Identify which cell holds the provided text, then report its (x, y) central coordinate. 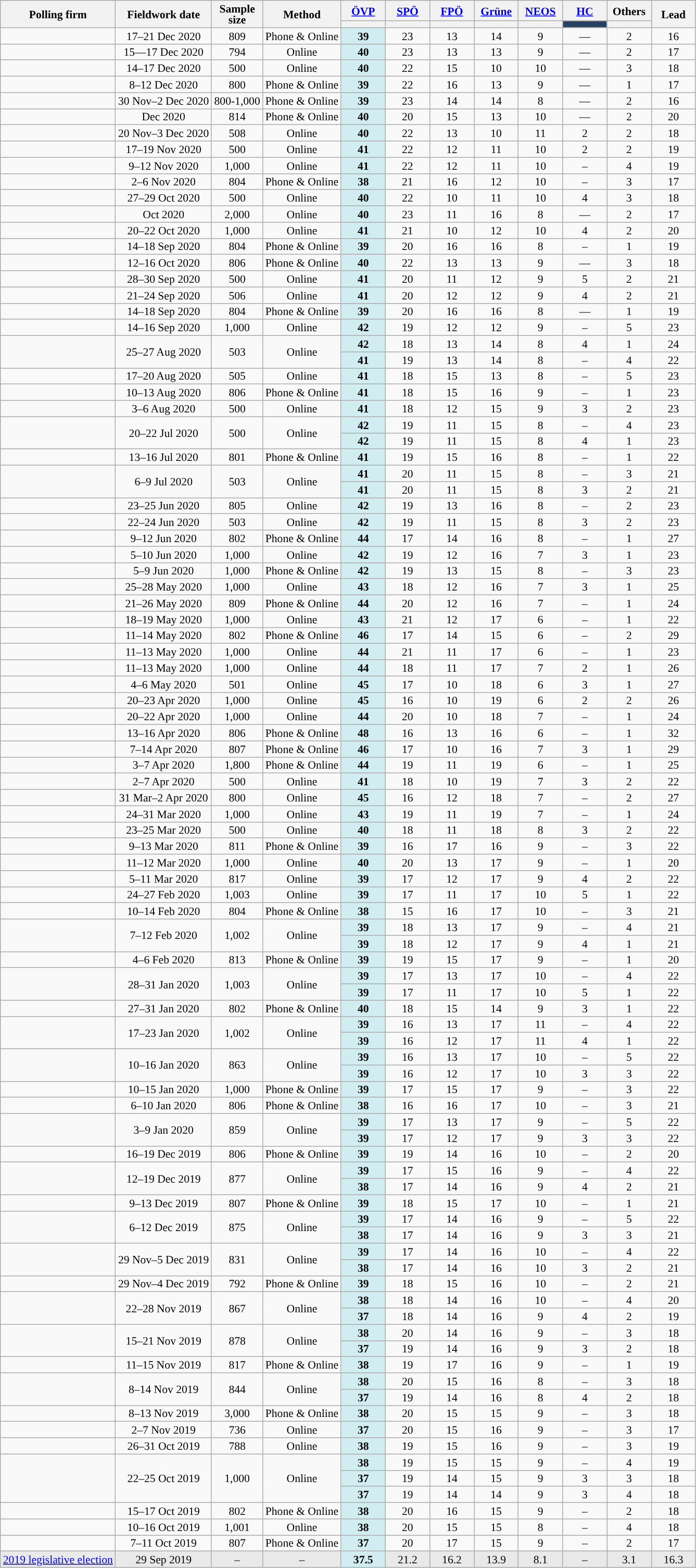
22–25 Oct 2019 (163, 1478)
Samplesize (237, 14)
505 (237, 376)
831 (237, 1260)
6–9 Jul 2020 (163, 482)
814 (237, 117)
Lead (674, 14)
875 (237, 1227)
Others (629, 10)
788 (237, 1446)
6–12 Dec 2019 (163, 1227)
20–22 Apr 2020 (163, 717)
HC (585, 10)
1,001 (237, 1527)
792 (237, 1284)
30 Nov–2 Dec 2020 (163, 101)
25–27 Aug 2020 (163, 352)
26–31 Oct 2019 (163, 1446)
3–6 Aug 2020 (163, 408)
7–12 Feb 2020 (163, 935)
11–14 May 2020 (163, 635)
9–13 Dec 2019 (163, 1203)
3–7 Apr 2020 (163, 766)
8–14 Nov 2019 (163, 1389)
20–22 Jul 2020 (163, 433)
24–27 Feb 2020 (163, 895)
805 (237, 506)
16.2 (452, 1559)
15–21 Nov 2019 (163, 1340)
22–24 Jun 2020 (163, 522)
25–28 May 2020 (163, 587)
10–16 Oct 2019 (163, 1527)
9–12 Jun 2020 (163, 538)
10–13 Aug 2020 (163, 393)
17–20 Aug 2020 (163, 376)
Method (302, 14)
13–16 Jul 2020 (163, 457)
28–31 Jan 2020 (163, 984)
21.2 (407, 1559)
508 (237, 133)
9–13 Mar 2020 (163, 847)
3.1 (629, 1559)
17–23 Jan 2020 (163, 1033)
31 Mar–2 Apr 2020 (163, 798)
21–24 Sep 2020 (163, 295)
24–31 Mar 2020 (163, 813)
15–17 Oct 2019 (163, 1511)
7–14 Apr 2020 (163, 749)
FPÖ (452, 10)
Oct 2020 (163, 215)
29 Nov–5 Dec 2019 (163, 1260)
Polling firm (58, 14)
23–25 Mar 2020 (163, 830)
20 Nov–3 Dec 2020 (163, 133)
813 (237, 959)
8–12 Dec 2020 (163, 84)
17–19 Nov 2020 (163, 149)
27–31 Jan 2020 (163, 1008)
2–6 Nov 2020 (163, 181)
16.3 (674, 1559)
844 (237, 1389)
15—17 Dec 2020 (163, 52)
5–11 Mar 2020 (163, 879)
18–19 May 2020 (163, 620)
794 (237, 52)
801 (237, 457)
5–10 Jun 2020 (163, 554)
14–16 Sep 2020 (163, 328)
20–22 Oct 2020 (163, 230)
2019 legislative election (58, 1559)
11–12 Mar 2020 (163, 862)
10–16 Jan 2020 (163, 1065)
20–23 Apr 2020 (163, 700)
1,800 (237, 766)
9–12 Nov 2020 (163, 166)
Grüne (497, 10)
2–7 Nov 2019 (163, 1430)
867 (237, 1308)
11–15 Nov 2019 (163, 1365)
3,000 (237, 1413)
8.1 (540, 1559)
ÖVP (363, 10)
SPÖ (407, 10)
Dec 2020 (163, 117)
10–14 Feb 2020 (163, 911)
7–11 Oct 2019 (163, 1544)
22–28 Nov 2019 (163, 1308)
21–26 May 2020 (163, 603)
877 (237, 1178)
506 (237, 295)
13–16 Apr 2020 (163, 733)
6–10 Jan 2020 (163, 1106)
863 (237, 1065)
878 (237, 1340)
12–19 Dec 2019 (163, 1178)
859 (237, 1130)
8–13 Nov 2019 (163, 1413)
2–7 Apr 2020 (163, 781)
29 Sep 2019 (163, 1559)
811 (237, 847)
501 (237, 684)
12–16 Oct 2020 (163, 262)
NEOS (540, 10)
23–25 Jun 2020 (163, 506)
800-1,000 (237, 101)
48 (363, 733)
16–19 Dec 2019 (163, 1154)
13.9 (497, 1559)
4–6 Feb 2020 (163, 959)
32 (674, 733)
14–17 Dec 2020 (163, 69)
17–21 Dec 2020 (163, 35)
5–9 Jun 2020 (163, 571)
Fieldwork date (163, 14)
10–15 Jan 2020 (163, 1089)
736 (237, 1430)
27–29 Oct 2020 (163, 198)
29 Nov–4 Dec 2019 (163, 1284)
2,000 (237, 215)
3–9 Jan 2020 (163, 1130)
4–6 May 2020 (163, 684)
37.5 (363, 1559)
28–30 Sep 2020 (163, 279)
